Capture the cell that displays the provided text and extract its [x, y] central coordinate. 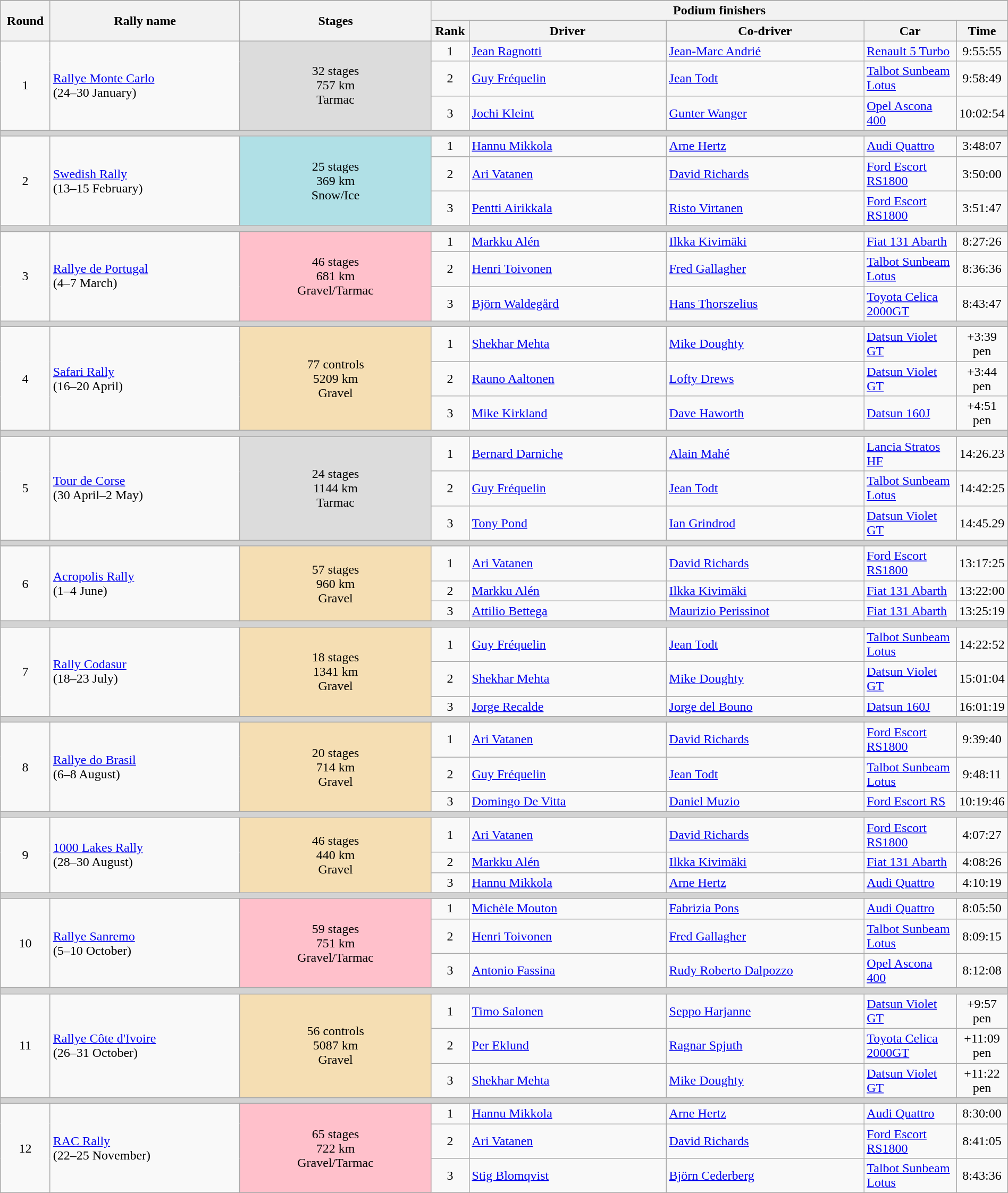
Stig Blomqvist [568, 1176]
8:27:26 [982, 241]
3:50:00 [982, 173]
Dave Haworth [765, 414]
15:01:04 [982, 678]
46 stages440 kmGravel [335, 855]
8:43:47 [982, 303]
Acropolis Rally(1–4 June) [145, 584]
+9:57 pen [982, 1011]
Michèle Mouton [568, 909]
7 [26, 671]
8:30:00 [982, 1114]
8:12:08 [982, 971]
Björn Cederberg [765, 1176]
13:25:19 [982, 611]
4:10:19 [982, 883]
Rudy Roberto Dalpozzo [765, 971]
10 [26, 943]
8:43:36 [982, 1176]
9:58:49 [982, 79]
8 [26, 767]
8:05:50 [982, 909]
6 [26, 584]
Co-driver [765, 31]
Tour de Corse(30 April–2 May) [145, 488]
Jorge Recalde [568, 707]
3:51:47 [982, 208]
Antonio Fassina [568, 971]
+4:51 pen [982, 414]
14:45.29 [982, 523]
+11:09 pen [982, 1045]
Mike Kirkland [568, 414]
+11:22 pen [982, 1080]
18 stages1341 kmGravel [335, 671]
Bernard Darniche [568, 454]
4 [26, 379]
Round [26, 21]
5 [26, 488]
Rallye do Brasil(6–8 August) [145, 767]
Car [910, 31]
16:01:19 [982, 707]
Domingo De Vitta [568, 802]
Rallye de Portugal(4–7 March) [145, 276]
10:02:54 [982, 113]
32 stages757 kmTarmac [335, 86]
Safari Rally(16–20 April) [145, 379]
Risto Virtanen [765, 208]
Lofty Drews [765, 379]
25 stages369 kmSnow/Ice [335, 181]
Renault 5 Turbo [910, 51]
20 stages714 kmGravel [335, 767]
14:22:52 [982, 644]
77 controls5209 kmGravel [335, 379]
Pentti Airikkala [568, 208]
Maurizio Perissinot [765, 611]
Rank [450, 31]
Rally name [145, 21]
Tony Pond [568, 523]
9:48:11 [982, 774]
Jochi Kleint [568, 113]
RAC Rally(22–25 November) [145, 1148]
10:19:46 [982, 802]
Stages [335, 21]
46 stages681 kmGravel/Tarmac [335, 276]
14:42:25 [982, 488]
4:08:26 [982, 862]
Podium finishers [719, 11]
Jorge del Bouno [765, 707]
Lancia Stratos HF [910, 454]
Rallye Sanremo(5–10 October) [145, 943]
14:26.23 [982, 454]
Daniel Muzio [765, 802]
9:55:55 [982, 51]
Rally Codasur(18–23 July) [145, 671]
57 stages960 kmGravel [335, 584]
65 stages722 kmGravel/Tarmac [335, 1148]
8:09:15 [982, 936]
11 [26, 1045]
13:17:25 [982, 564]
Gunter Wanger [765, 113]
8:36:36 [982, 269]
Time [982, 31]
12 [26, 1148]
9:39:40 [982, 740]
Hans Thorszelius [765, 303]
Rallye Côte d'Ivoire(26–31 October) [145, 1045]
4:07:27 [982, 835]
9 [26, 855]
56 controls5087 kmGravel [335, 1045]
Swedish Rally(13–15 February) [145, 181]
1000 Lakes Rally(28–30 August) [145, 855]
Ford Escort RS [910, 802]
Ian Grindrod [765, 523]
59 stages751 kmGravel/Tarmac [335, 943]
Seppo Harjanne [765, 1011]
Attilio Bettega [568, 611]
Timo Salonen [568, 1011]
Björn Waldegård [568, 303]
24 stages1144 kmTarmac [335, 488]
Fabrizia Pons [765, 909]
3:48:07 [982, 146]
Alain Mahé [765, 454]
Jean-Marc Andrié [765, 51]
+3:44 pen [982, 379]
Jean Ragnotti [568, 51]
Rauno Aaltonen [568, 379]
Ragnar Spjuth [765, 1045]
Driver [568, 31]
13:22:00 [982, 591]
8:41:05 [982, 1141]
Per Eklund [568, 1045]
Rallye Monte Carlo(24–30 January) [145, 86]
+3:39 pen [982, 345]
